Pinpoint the cell where the given text exists, returning its (X, Y) midpoint coordinate. 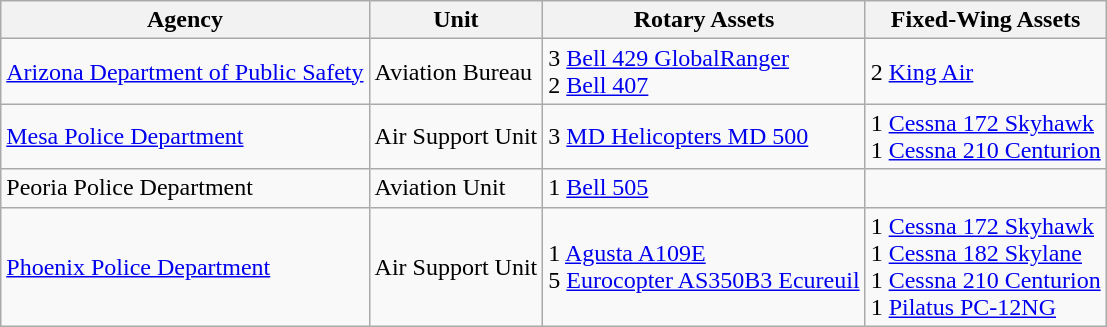
1 Bell 505 (704, 188)
Aviation Bureau (456, 72)
1 Cessna 172 Skyhawk1 Cessna 210 Centurion (986, 136)
1 Cessna 172 Skyhawk1 Cessna 182 Skylane1 Cessna 210 Centurion1 Pilatus PC-12NG (986, 266)
3 Bell 429 GlobalRanger2 Bell 407 (704, 72)
Agency (185, 20)
Arizona Department of Public Safety (185, 72)
Aviation Unit (456, 188)
3 MD Helicopters MD 500 (704, 136)
Unit (456, 20)
Fixed-Wing Assets (986, 20)
2 King Air (986, 72)
Mesa Police Department (185, 136)
Peoria Police Department (185, 188)
Rotary Assets (704, 20)
Phoenix Police Department (185, 266)
1 Agusta A109E5 Eurocopter AS350B3 Ecureuil (704, 266)
